Extract the (x, y) coordinate from the center of the cell holding the provided text.  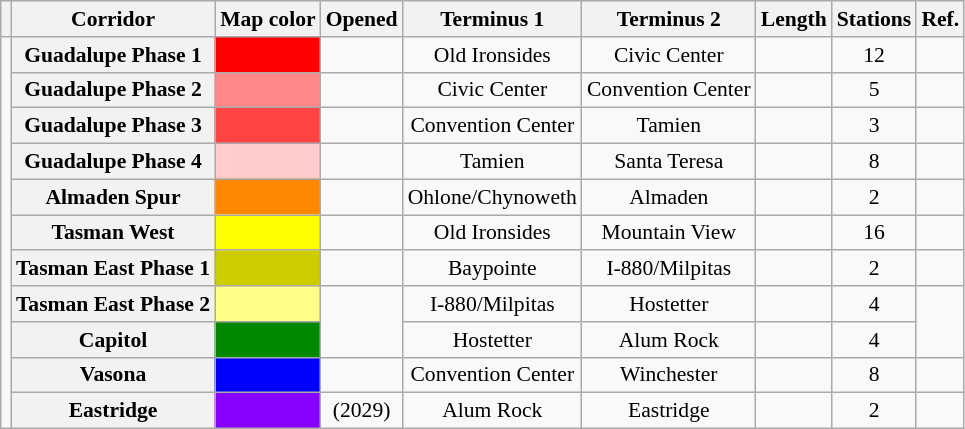
(2029) (362, 411)
Map color (268, 19)
Tasman West (113, 233)
12 (874, 55)
16 (874, 233)
Almaden (669, 197)
Winchester (669, 375)
Baypointe (492, 269)
5 (874, 90)
Guadalupe Phase 4 (113, 162)
Opened (362, 19)
Terminus 1 (492, 19)
Guadalupe Phase 3 (113, 126)
Ref. (940, 19)
Tasman East Phase 2 (113, 304)
Capitol (113, 340)
Ohlone/Chynoweth (492, 197)
Stations (874, 19)
Length (794, 19)
Vasona (113, 375)
Guadalupe Phase 1 (113, 55)
Corridor (113, 19)
Almaden Spur (113, 197)
Tasman East Phase 1 (113, 269)
3 (874, 126)
Mountain View (669, 233)
Santa Teresa (669, 162)
Guadalupe Phase 2 (113, 90)
Terminus 2 (669, 19)
